Scan for the cell matching the given text and deliver its (x, y) coordinate at center. 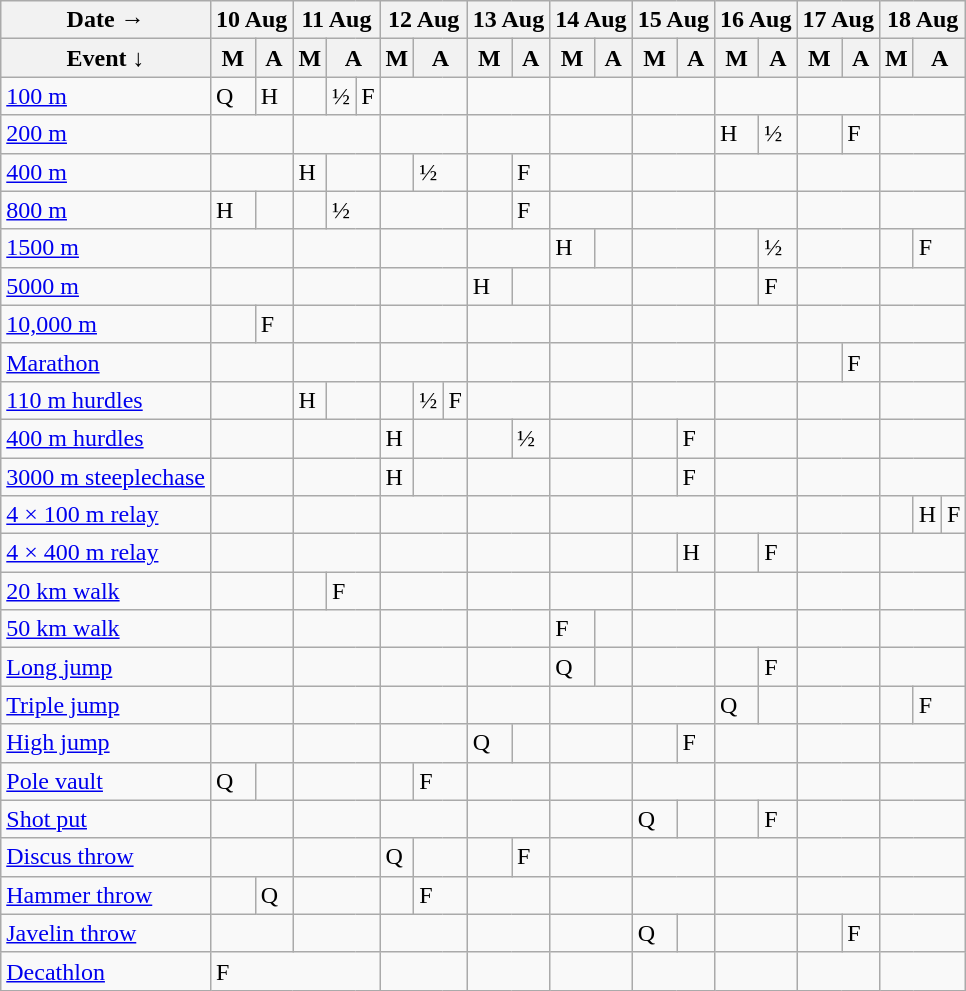
Event ↓ (106, 58)
15 Aug (673, 20)
Date → (106, 20)
High jump (106, 743)
200 m (106, 134)
Decathlon (106, 971)
14 Aug (591, 20)
16 Aug (756, 20)
10 Aug (251, 20)
Hammer throw (106, 895)
Javelin throw (106, 933)
10,000 m (106, 324)
5000 m (106, 286)
400 m hurdles (106, 438)
1500 m (106, 248)
400 m (106, 172)
Long jump (106, 667)
4 × 400 m relay (106, 553)
Discus throw (106, 857)
100 m (106, 96)
18 Aug (922, 20)
Triple jump (106, 705)
12 Aug (424, 20)
17 Aug (838, 20)
800 m (106, 210)
13 Aug (508, 20)
20 km walk (106, 591)
11 Aug (336, 20)
3000 m steeplechase (106, 477)
Shot put (106, 819)
Pole vault (106, 781)
Marathon (106, 362)
50 km walk (106, 629)
4 × 100 m relay (106, 515)
110 m hurdles (106, 400)
